Identify which cell holds the provided text, then report its [x, y] central coordinate. 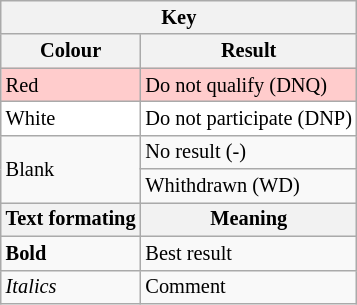
White [71, 118]
Blank [71, 168]
Do not participate (DNP) [248, 118]
Italics [71, 287]
Text formating [71, 219]
Red [71, 85]
Meaning [248, 219]
Best result [248, 253]
Key [179, 17]
Do not qualify (DNQ) [248, 85]
Comment [248, 287]
No result (-) [248, 152]
Whithdrawn (WD) [248, 186]
Colour [71, 51]
Bold [71, 253]
Result [248, 51]
